Extract the (x, y) coordinate from the center of the cell holding the provided text.  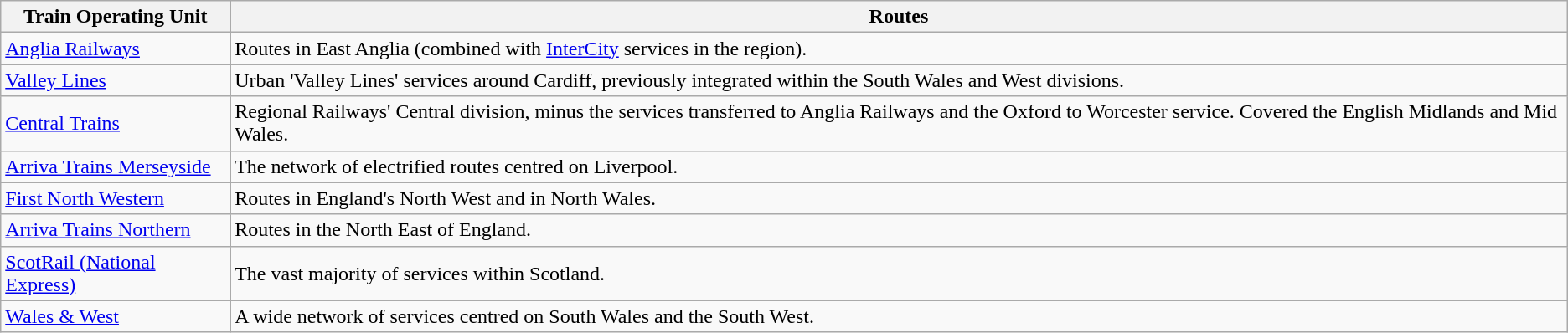
The network of electrified routes centred on Liverpool. (900, 166)
Arriva Trains Northern (116, 230)
Routes in the North East of England. (900, 230)
First North Western (116, 198)
Arriva Trains Merseyside (116, 166)
Valley Lines (116, 80)
The vast majority of services within Scotland. (900, 273)
A wide network of services centred on South Wales and the South West. (900, 316)
ScotRail (National Express) (116, 273)
Routes in East Anglia (combined with InterCity services in the region). (900, 49)
Anglia Railways (116, 49)
Central Trains (116, 124)
Routes in England's North West and in North Wales. (900, 198)
Routes (900, 17)
Train Operating Unit (116, 17)
Urban 'Valley Lines' services around Cardiff, previously integrated within the South Wales and West divisions. (900, 80)
Wales & West (116, 316)
